Identify which cell holds the provided text, then report its [x, y] central coordinate. 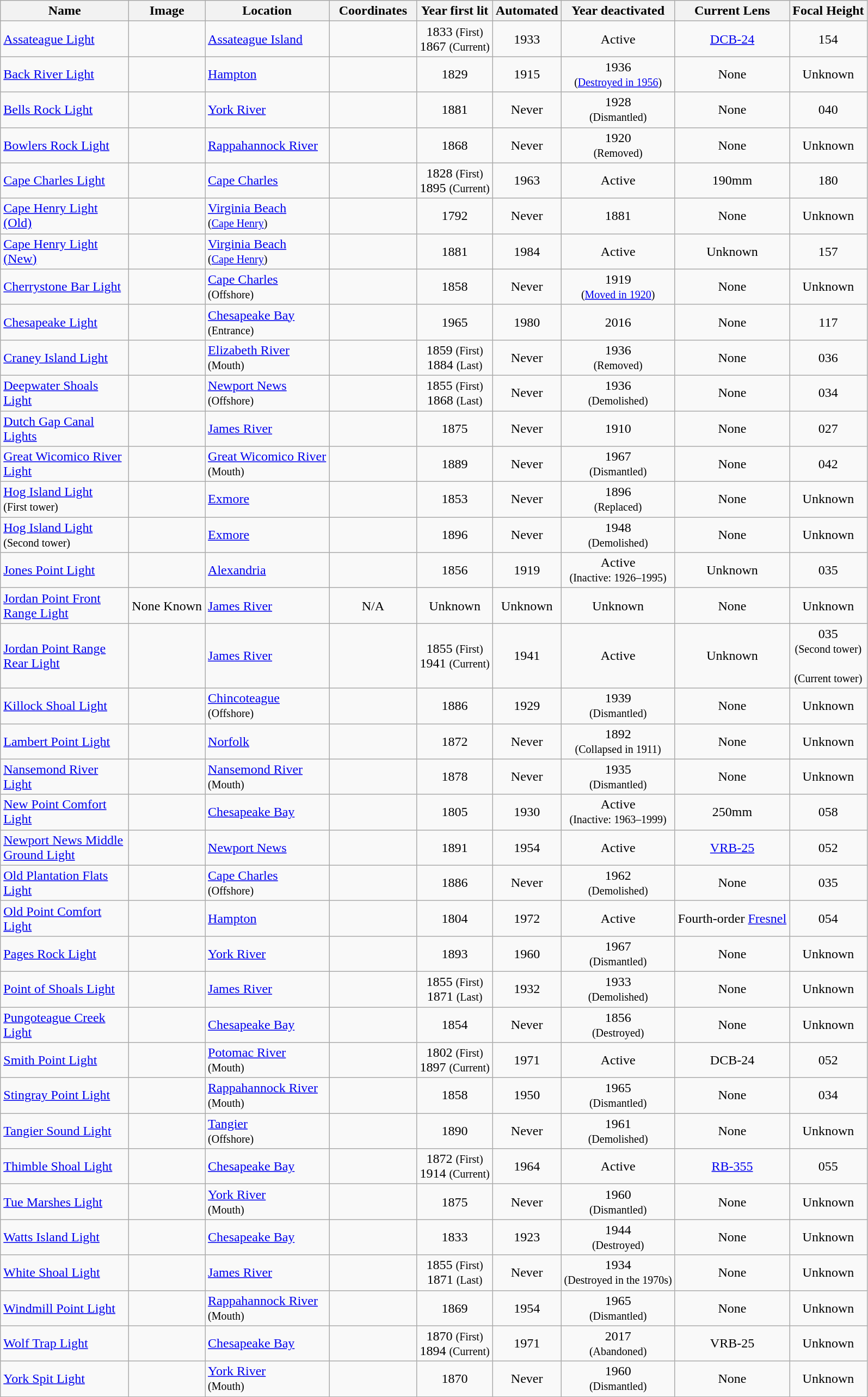
1964 [527, 1166]
Year deactivated [618, 11]
1920(Removed) [618, 145]
1928(Dismantled) [618, 110]
1965 [455, 322]
1856 [455, 571]
1853 [455, 500]
1893 [455, 954]
1855 (First) 1941 (Current) [455, 655]
1934(Destroyed in the 1970s) [618, 1273]
1915 [527, 74]
Chesapeake Light [65, 322]
Cape Charles Light [65, 181]
Chesapeake Bay(Entrance) [267, 322]
Active(Inactive: 1926–1995) [618, 571]
055 [828, 1166]
Assateague Island [267, 39]
Jones Point Light [65, 571]
180 [828, 181]
1919 [527, 571]
036 [828, 357]
Year first lit [455, 11]
Automated [527, 11]
2016 [618, 322]
Pungoteague Creek Light [65, 1025]
2017(Abandoned) [618, 1344]
Watts Island Light [65, 1237]
Image [167, 11]
1910 [618, 428]
Cape Henry Light (Old) [65, 216]
Craney Island Light [65, 357]
RB-355 [732, 1166]
1854 [455, 1025]
1932 [527, 989]
Cape Charles [267, 181]
1804 [455, 918]
Elizabeth River(Mouth) [267, 357]
1896(Replaced) [618, 500]
1960 [527, 954]
Chincoteague(Offshore) [267, 706]
1855 (First) 1868 (Last) [455, 393]
Newport News Middle Ground Light [65, 847]
058 [828, 812]
1869 [455, 1308]
1868 [455, 145]
Hog Island Light(Second tower) [65, 535]
1896 [455, 535]
1870 [455, 1378]
1892(Collapsed in 1911) [618, 742]
Old Point Comfort Light [65, 918]
Name [65, 11]
1833 [455, 1237]
1802 (First) 1897 (Current) [455, 1061]
1961(Demolished) [618, 1131]
1870 (First) 1894 (Current) [455, 1344]
1930 [527, 812]
1939(Dismantled) [618, 706]
1972 [527, 918]
Norfolk [267, 742]
Focal Height [828, 11]
190mm [732, 181]
Point of Shoals Light [65, 989]
Coordinates [373, 11]
154 [828, 39]
Tangier(Offshore) [267, 1131]
1872 [455, 742]
Thimble Shoal Light [65, 1166]
Location [267, 11]
Stingray Point Light [65, 1095]
027 [828, 428]
Active(Inactive: 1963–1999) [618, 812]
1929 [527, 706]
York Spit Light [65, 1378]
Nansemond River(Mouth) [267, 776]
1984 [527, 252]
1833 (First) 1867 (Current) [455, 39]
Lambert Point Light [65, 742]
1890 [455, 1131]
Jordan Point Range Rear Light [65, 655]
Newport News(Offshore) [267, 393]
Back River Light [65, 74]
1859 (First) 1884 (Last) [455, 357]
1933(Demolished) [618, 989]
None Known [167, 605]
117 [828, 322]
N/A [373, 605]
054 [828, 918]
Dutch Gap Canal Lights [65, 428]
1872 (First) 1914 (Current) [455, 1166]
040 [828, 110]
Deepwater Shoals Light [65, 393]
1856(Destroyed) [618, 1025]
Tangier Sound Light [65, 1131]
White Shoal Light [65, 1273]
Current Lens [732, 11]
Old Plantation Flats Light [65, 883]
1948(Demolished) [618, 535]
1962(Demolished) [618, 883]
1792 [455, 216]
Jordan Point Front Range Light [65, 605]
Bells Rock Light [65, 110]
Rappahannock River [267, 145]
Cherrystone Bar Light [65, 286]
New Point Comfort Light [65, 812]
Smith Point Light [65, 1061]
Assateague Light [65, 39]
Great Wicomico River Light [65, 464]
1829 [455, 74]
Great Wicomico River(Mouth) [267, 464]
1944(Destroyed) [618, 1237]
1950 [527, 1095]
1936(Demolished) [618, 393]
Nansemond River Light [65, 776]
1980 [527, 322]
Bowlers Rock Light [65, 145]
Alexandria [267, 571]
Killock Shoal Light [65, 706]
1919(Moved in 1920) [618, 286]
Pages Rock Light [65, 954]
Wolf Trap Light [65, 1344]
1935(Dismantled) [618, 776]
1889 [455, 464]
1923 [527, 1237]
Potomac River(Mouth) [267, 1061]
Newport News [267, 847]
1828 (First) 1895 (Current) [455, 181]
042 [828, 464]
1805 [455, 812]
1963 [527, 181]
Hog Island Light(First tower) [65, 500]
035 (Second tower) (Current tower) [828, 655]
1933 [527, 39]
Windmill Point Light [65, 1308]
Fourth-order Fresnel [732, 918]
1891 [455, 847]
250mm [732, 812]
157 [828, 252]
1878 [455, 776]
1936(Removed) [618, 357]
1936(Destroyed in 1956) [618, 74]
Cape Henry Light (New) [65, 252]
Tue Marshes Light [65, 1202]
1941 [527, 655]
